Output the (x, y) coordinate of the center of the cell containing the given text.  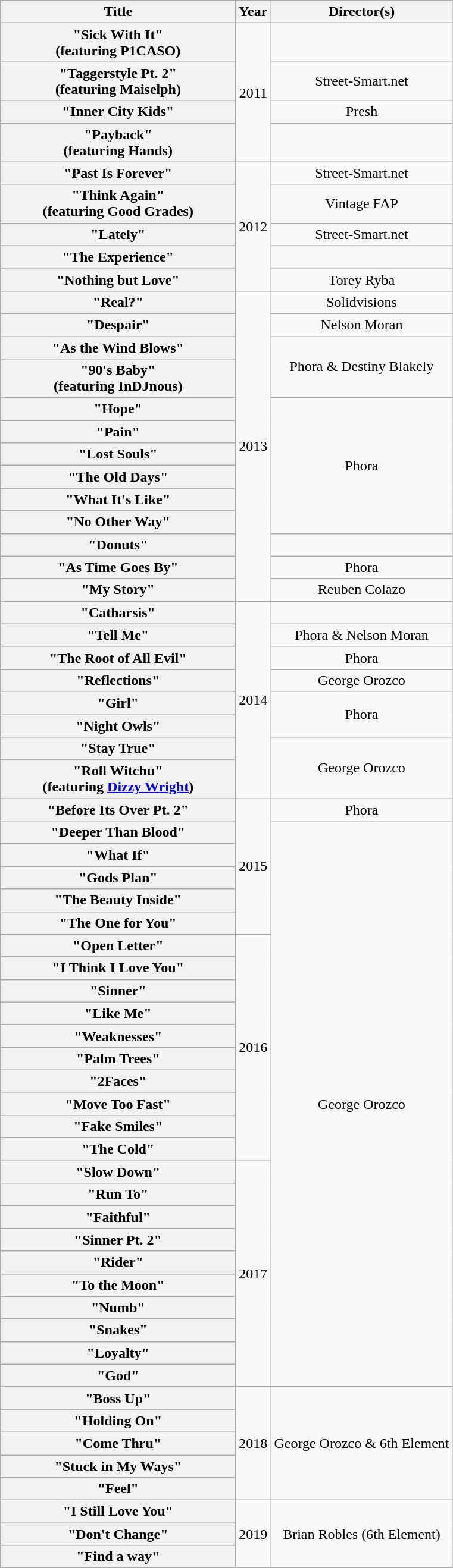
"Think Again"(featuring Good Grades) (118, 203)
"The Beauty Inside" (118, 900)
"Boss Up" (118, 1398)
"As the Wind Blows" (118, 348)
"The Experience" (118, 257)
"Numb" (118, 1308)
"Holding On" (118, 1421)
"Stay True" (118, 749)
"Catharsis" (118, 612)
Phora & Destiny Blakely (362, 367)
"Lost Souls" (118, 454)
"What If" (118, 855)
"Weaknesses" (118, 1036)
"Loyalty" (118, 1353)
"Faithful" (118, 1217)
2016 (254, 1048)
Nelson Moran (362, 325)
Vintage FAP (362, 203)
Brian Robles (6th Element) (362, 1534)
"Rider" (118, 1262)
"Fake Smiles" (118, 1127)
Year (254, 12)
"The Root of All Evil" (118, 658)
Reuben Colazo (362, 590)
"To the Moon" (118, 1285)
"Lately" (118, 234)
2015 (254, 866)
"Like Me" (118, 1013)
"Run To" (118, 1195)
"Inner City Kids" (118, 112)
Phora & Nelson Moran (362, 635)
2011 (254, 93)
Director(s) (362, 12)
"Donuts" (118, 545)
"The One for You" (118, 923)
Title (118, 12)
"Tell Me" (118, 635)
"Before Its Over Pt. 2" (118, 810)
"Sinner" (118, 991)
"Don't Change" (118, 1534)
2014 (254, 700)
Torey Ryba (362, 279)
"Hope" (118, 409)
Presh (362, 112)
"God" (118, 1375)
"Payback"(featuring Hands) (118, 143)
"Roll Witchu"(featuring Dizzy Wright) (118, 779)
"Stuck in My Ways" (118, 1466)
"Palm Trees" (118, 1058)
"Snakes" (118, 1330)
"90's Baby"(featuring InDJnous) (118, 378)
"Girl" (118, 703)
"Sinner Pt. 2" (118, 1240)
"I Still Love You" (118, 1512)
"I Think I Love You" (118, 968)
"Move Too Fast" (118, 1104)
"Gods Plan" (118, 878)
2018 (254, 1443)
"What It's Like" (118, 499)
"Open Letter" (118, 945)
"Past Is Forever" (118, 173)
"As Time Goes By" (118, 567)
George Orozco & 6th Element (362, 1443)
"Come Thru" (118, 1443)
"My Story" (118, 590)
2019 (254, 1534)
"Reflections" (118, 680)
"The Old Days" (118, 477)
"Night Owls" (118, 726)
"Deeper Than Blood" (118, 832)
"Despair" (118, 325)
Solidvisions (362, 302)
"Real?" (118, 302)
"The Cold" (118, 1149)
"Feel" (118, 1489)
"No Other Way" (118, 522)
2012 (254, 226)
"Sick With It"(featuring P1CASO) (118, 43)
"Taggerstyle Pt. 2"(featuring Maiselph) (118, 81)
"Pain" (118, 432)
"Find a way" (118, 1557)
"Nothing but Love" (118, 279)
"Slow Down" (118, 1172)
2013 (254, 446)
"2Faces" (118, 1081)
2017 (254, 1274)
